Scan for the cell matching the given text and deliver its [x, y] coordinate at center. 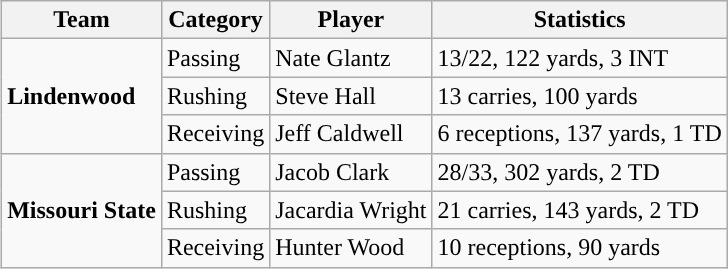
Player [351, 20]
Team [82, 20]
Hunter Wood [351, 248]
21 carries, 143 yards, 2 TD [580, 210]
Jeff Caldwell [351, 134]
Nate Glantz [351, 58]
Lindenwood [82, 96]
Category [215, 20]
13 carries, 100 yards [580, 96]
Statistics [580, 20]
Missouri State [82, 210]
Jacob Clark [351, 172]
Steve Hall [351, 96]
Jacardia Wright [351, 210]
28/33, 302 yards, 2 TD [580, 172]
6 receptions, 137 yards, 1 TD [580, 134]
13/22, 122 yards, 3 INT [580, 58]
10 receptions, 90 yards [580, 248]
